Identify which cell holds the provided text, then report its [X, Y] central coordinate. 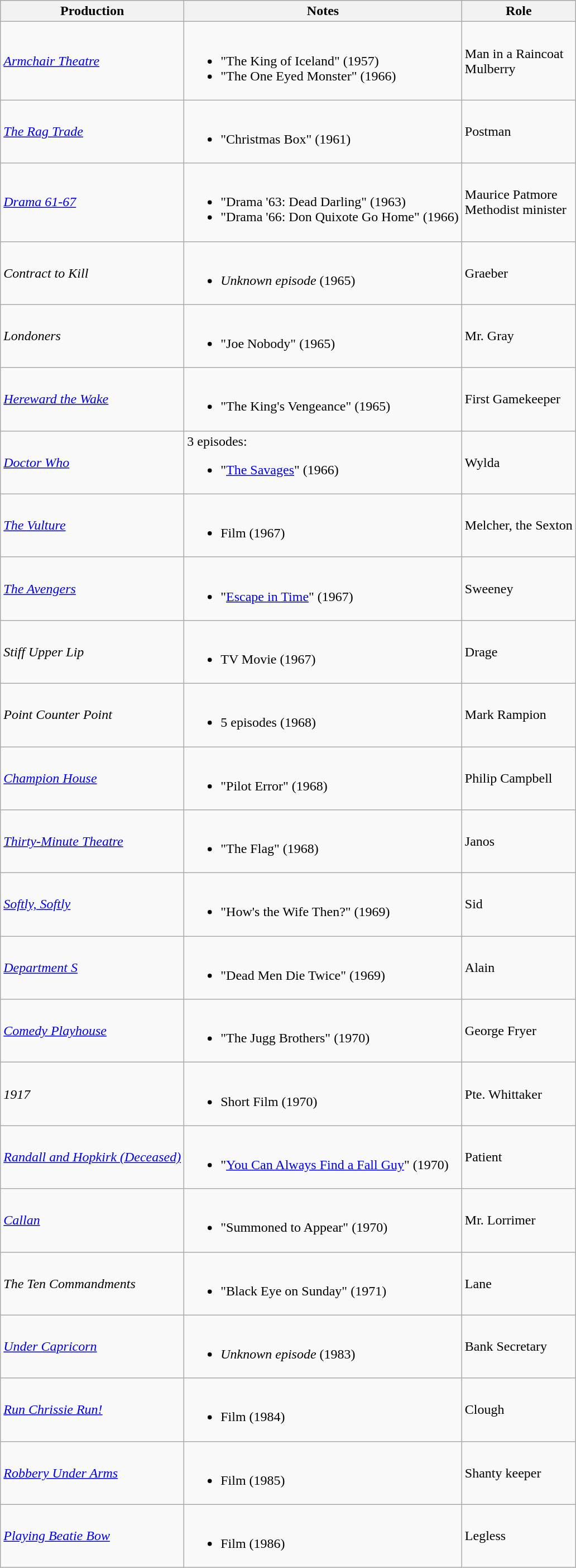
"Dead Men Die Twice" (1969) [323, 968]
Randall and Hopkirk (Deceased) [93, 1157]
Under Capricorn [93, 1346]
"Christmas Box" (1961) [323, 132]
Legless [519, 1536]
Lane [519, 1284]
Graeber [519, 273]
Philip Campbell [519, 778]
Stiff Upper Lip [93, 651]
Hereward the Wake [93, 399]
Notes [323, 11]
"How's the Wife Then?" (1969) [323, 905]
"The Flag" (1968) [323, 841]
Postman [519, 132]
"You Can Always Find a Fall Guy" (1970) [323, 1157]
Alain [519, 968]
The Rag Trade [93, 132]
The Ten Commandments [93, 1284]
Mr. Lorrimer [519, 1220]
"Black Eye on Sunday" (1971) [323, 1284]
Man in a RaincoatMulberry [519, 61]
"The Jugg Brothers" (1970) [323, 1031]
"Joe Nobody" (1965) [323, 336]
Mr. Gray [519, 336]
Patient [519, 1157]
Run Chrissie Run! [93, 1410]
George Fryer [519, 1031]
The Vulture [93, 525]
Pte. Whittaker [519, 1094]
Sid [519, 905]
Callan [93, 1220]
Janos [519, 841]
TV Movie (1967) [323, 651]
Comedy Playhouse [93, 1031]
"Escape in Time" (1967) [323, 589]
Thirty-Minute Theatre [93, 841]
The Avengers [93, 589]
Champion House [93, 778]
Film (1967) [323, 525]
First Gamekeeper [519, 399]
"The King of Iceland" (1957)"The One Eyed Monster" (1966) [323, 61]
Production [93, 11]
Film (1985) [323, 1472]
Robbery Under Arms [93, 1472]
Melcher, the Sexton [519, 525]
Role [519, 11]
Wylda [519, 463]
3 episodes:"The Savages" (1966) [323, 463]
Playing Beatie Bow [93, 1536]
Armchair Theatre [93, 61]
"Drama '63: Dead Darling" (1963)"Drama '66: Don Quixote Go Home" (1966) [323, 202]
Film (1986) [323, 1536]
Drama 61-67 [93, 202]
Contract to Kill [93, 273]
Clough [519, 1410]
Film (1984) [323, 1410]
5 episodes (1968) [323, 715]
Unknown episode (1983) [323, 1346]
Softly, Softly [93, 905]
"Pilot Error" (1968) [323, 778]
Doctor Who [93, 463]
Department S [93, 968]
Londoners [93, 336]
Bank Secretary [519, 1346]
Point Counter Point [93, 715]
"The King's Vengeance" (1965) [323, 399]
Shanty keeper [519, 1472]
Short Film (1970) [323, 1094]
Mark Rampion [519, 715]
Maurice PatmoreMethodist minister [519, 202]
"Summoned to Appear" (1970) [323, 1220]
1917 [93, 1094]
Drage [519, 651]
Sweeney [519, 589]
Unknown episode (1965) [323, 273]
